Output the (x, y) coordinate of the center of the cell containing the given text.  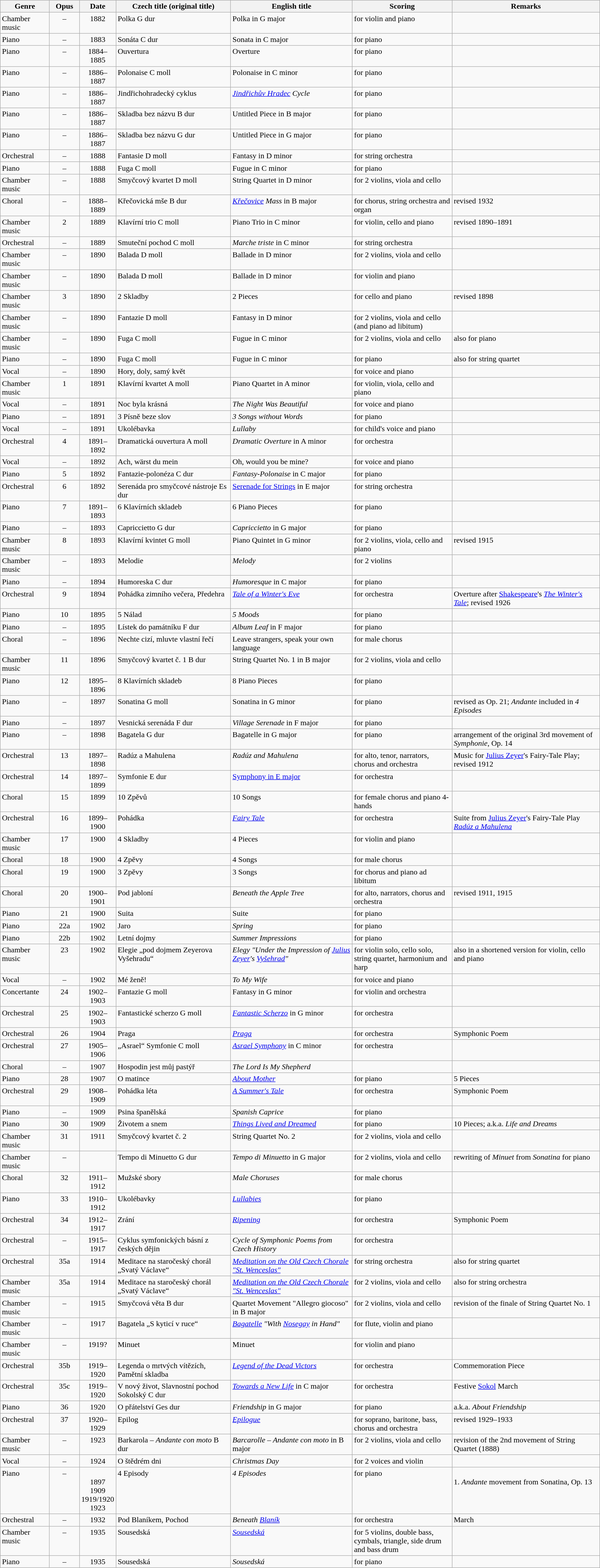
for 2 violins, viola, cello and piano (402, 545)
Pohádka (173, 823)
Ukolébavka (173, 429)
4 (64, 445)
Spring (292, 926)
Piano Trio in C minor (292, 226)
Symfonie E dur (173, 780)
Sonatina G moll (173, 706)
Concertante (25, 996)
4 Episodes (292, 1490)
37 (64, 1424)
1888–1889 (98, 205)
Humoresque in C major (292, 582)
for cello and piano (402, 301)
for female chorus and piano 4-hands (402, 801)
O matince (173, 1079)
10 Zpěvů (173, 801)
Ukolébavky (173, 1203)
Bagatelle "With Nosegay in Hand" (292, 1328)
Friendship in G major (292, 1407)
Christmas Day (292, 1461)
Male Choruses (292, 1182)
Sonáta C dur (173, 39)
for soprano, baritone, bass, chorus and orchestra (402, 1424)
for 2 voices and violin (402, 1461)
22a (64, 926)
Dramatická ouvertura A moll (173, 445)
for 2 violins (402, 565)
4 Skladby (173, 843)
for violin, cello and piano (402, 226)
Tempo di Minuetto in G major (292, 1162)
Humoreska C dur (173, 582)
Oh, would you be mine? (292, 462)
rewriting of Minuet from Sonatina for piano (526, 1162)
3 Songs without Words (292, 416)
Melodie (173, 565)
3 Písně beze slov (173, 416)
String Quartet No. 2 (292, 1140)
28 (64, 1079)
14 (64, 780)
Jindřichův Hradec Cycle (292, 97)
1932 (98, 1520)
1. Andante movement from Sonatina, Op. 13 (526, 1490)
Capriccietto in G major (292, 528)
Smyčcový kvartet D moll (173, 185)
Psina španělská (173, 1112)
1920 (98, 1407)
Lullabies (292, 1203)
revised 1929–1933 (526, 1424)
String Quartet No. 1 in B major (292, 664)
19 (64, 876)
Untitled Piece in G major (292, 139)
Legend of the Dead Victors (292, 1370)
revision of the finale of String Quartet No. 1 (526, 1307)
1895–1896 (98, 685)
Melody (292, 565)
33 (64, 1203)
1899–1900 (98, 823)
1919? (98, 1349)
Lullaby (292, 429)
English title (292, 6)
Pod jabloní (173, 897)
29 (64, 1096)
Radúz and Mahulena (292, 760)
Suite (292, 914)
Spanish Caprice (292, 1112)
Untitled Piece in B major (292, 119)
Elegy "Under the Impression of Julius Zeyer's Vyšehrad" (292, 959)
22b (64, 938)
6 (64, 490)
30 (64, 1124)
for violin solo, cello solo, string quartet, harmonium and harp (402, 959)
a.k.a. About Friendship (526, 1407)
1891–1893 (98, 511)
Elegie „pod dojmem Zeyerova Vyšehradu“ (173, 959)
1882 (98, 23)
To My Wife (292, 980)
13 (64, 760)
Pohádka zimního večera, Předehra (173, 598)
1905–1906 (98, 1050)
Music for Julius Zeyer's Fairy-Tale Play; revised 1912 (526, 760)
Klavírní kvartet A moll (173, 388)
5 Pieces (526, 1079)
for chorus, string orchestra and organ (402, 205)
5 Nálad (173, 615)
Czech title (original title) (173, 6)
Jaro (173, 926)
31 (64, 1140)
27 (64, 1050)
10 Songs (292, 801)
revised as Op. 21; Andante included in 4 Episodes (526, 706)
March (526, 1520)
1898 (98, 739)
Summer Impressions (292, 938)
15 (64, 801)
also in a shortened version for violin, cello and piano (526, 959)
revised 1898 (526, 301)
Piano Quartet in A minor (292, 388)
Beneath the Apple Tree (292, 897)
1900–1901 (98, 897)
Smyčcový kvartet č. 1 B dur (173, 664)
A Summer's Tale (292, 1096)
4 Songs (292, 860)
Zrání (173, 1224)
Suita (173, 914)
V nový život, Slavnostní pochod Sokolský C dur (173, 1391)
1910–1912 (98, 1203)
for alto, tenor, narrators, chorus and orchestra (402, 760)
Tale of a Winter's Eve (292, 598)
revised 1911, 1915 (526, 897)
O přátelství Ges dur (173, 1407)
also for piano (526, 343)
Opus (64, 6)
4 Pieces (292, 843)
Bagatela „S kyticí v ruce“ (173, 1328)
Genre (25, 6)
1911 (98, 1140)
Epilog (173, 1424)
6 Klavírních skladeb (173, 511)
Fantazie G moll (173, 996)
for violin, viola, cello and piano (402, 388)
„Asrael“ Symfonie C moll (173, 1050)
18 (64, 860)
Smyčcová věta B dur (173, 1307)
Dramatic Overture in A minor (292, 445)
8 Piano Pieces (292, 685)
Village Serenade in F major (292, 722)
10 (64, 615)
Fantastic Scherzo in G minor (292, 1017)
Tempo di Minuetto G dur (173, 1162)
21 (64, 914)
Quartet Movement "Allegro giocoso" in B major (292, 1307)
Serenáda pro smyčcové nástroje Es dur (173, 490)
Date (98, 6)
Remarks (526, 6)
Mužské sbory (173, 1182)
Commemoration Piece (526, 1370)
1908–1909 (98, 1096)
1915–1917 (98, 1245)
Křečovice Mass in B major (292, 205)
for 2 violins, viola and cello (and piano ad libitum) (402, 322)
1897–1898 (98, 760)
Barcarolle – Andante con moto in B major (292, 1445)
revised 1915 (526, 545)
1899 (98, 801)
Suite from Julius Zeyer's Fairy-Tale Play Radúz a Mahulena (526, 823)
Asrael Symphony in C minor (292, 1050)
1917 (98, 1328)
Klavírní trio C moll (173, 226)
1 (64, 388)
3 Songs (292, 876)
35c (64, 1391)
20 (64, 897)
23 (64, 959)
16 (64, 823)
Fantasie D moll (173, 156)
Polonaise in C minor (292, 77)
Letní dojmy (173, 938)
3 Zpěvy (173, 876)
36 (64, 1407)
Symphony in E major (292, 780)
2 Pieces (292, 301)
Sonata in C major (292, 39)
Skladba bez názvu G dur (173, 139)
String Quartet in D minor (292, 185)
Serenade for Strings in E major (292, 490)
Nechte cizí, mluvte vlastní řečí (173, 643)
for flute, violin and piano (402, 1328)
Cyklus symfonických básní z českých dějin (173, 1245)
Životem a snem (173, 1124)
Polka in G major (292, 23)
Overture (292, 56)
Festive Sokol March (526, 1391)
7 (64, 511)
for 5 violins, double bass, cymbals, triangle, side drum and bass drum (402, 1541)
Pod Blaníkem, Pochod (173, 1520)
The Lord Is My Shepherd (292, 1066)
for alto, narrators, chorus and orchestra (402, 897)
Bagatelle in G major (292, 739)
Skladba bez názvu B dur (173, 119)
Marche triste in C minor (292, 243)
Piano Quintet in G minor (292, 545)
1911–1912 (98, 1182)
1923 (98, 1445)
also for string orchestra (526, 1286)
Křečovická mše B dur (173, 205)
Album Leaf in F major (292, 627)
Lístek do památníku F dur (173, 627)
About Mother (292, 1079)
26 (64, 1033)
Leave strangers, speak your own language (292, 643)
arrangement of the original 3rd movement of Symphonie, Op. 14 (526, 739)
revised 1890–1891 (526, 226)
5 (64, 474)
Fairy Tale (292, 823)
1924 (98, 1461)
Bagatela G dur (173, 739)
for chorus and piano ad libitum (402, 876)
Fantasy-Polonaise in C major (292, 474)
2 (64, 226)
1897–1899 (98, 780)
Towards a New Life in C major (292, 1391)
Fantazie D moll (173, 322)
Barkarola – Andante con moto B dur (173, 1445)
Scoring (402, 6)
Ach, wärst du mein (173, 462)
32 (64, 1182)
Klavírní kvintet G moll (173, 545)
Hory, doly, samý květ (173, 371)
1891–1892 (98, 445)
revision of the 2nd movement of String Quartet (1888) (526, 1445)
Fantasy in G minor (292, 996)
34 (64, 1224)
25 (64, 1017)
O štědrém dni (173, 1461)
Sonatina in G minor (292, 706)
Polonaise C moll (173, 77)
9 (64, 598)
Fantazie-polonéza C dur (173, 474)
8 (64, 545)
12 (64, 685)
4 Zpěvy (173, 860)
1904 (98, 1033)
Epilogue (292, 1424)
Radúz a Mahulena (173, 760)
1884–1885 (98, 56)
The Night Was Beautiful (292, 404)
Noc byla krásná (173, 404)
Cycle of Symphonic Poems from Czech History (292, 1245)
8 Klavírních skladeb (173, 685)
Fantastické scherzo G moll (173, 1017)
1912–1917 (98, 1224)
5 Moods (292, 615)
2 Skladby (173, 301)
6 Piano Pieces (292, 511)
Legenda o mrtvých vítězích, Pamětní skladba (173, 1370)
Smyčcový kvartet č. 2 (173, 1140)
35b (64, 1370)
Things Lived and Dreamed (292, 1124)
Capriccietto G dur (173, 528)
Beneath Blaník (292, 1520)
Polka G dur (173, 23)
4 Episody (173, 1490)
Hospodin jest můj pastýř (173, 1066)
17 (64, 843)
Mé ženě! (173, 980)
3 (64, 301)
Vesnická serenáda F dur (173, 722)
10 Pieces; a.k.a. Life and Dreams (526, 1124)
Ripening (292, 1224)
Ouvertura (173, 56)
1920–1929 (98, 1424)
Overture after Shakespeare's The Winter's Tale; revised 1926 (526, 598)
revised 1932 (526, 205)
Pohádka léta (173, 1096)
1897 1909 1919/1920 1923 (98, 1490)
24 (64, 996)
Jindřichohradecký cyklus (173, 97)
Smuteční pochod C moll (173, 243)
for violin and orchestra (402, 996)
for child's voice and piano (402, 429)
1915 (98, 1307)
1883 (98, 39)
11 (64, 664)
